For the text-containing cell, return its midpoint in (X, Y) coordinate format. 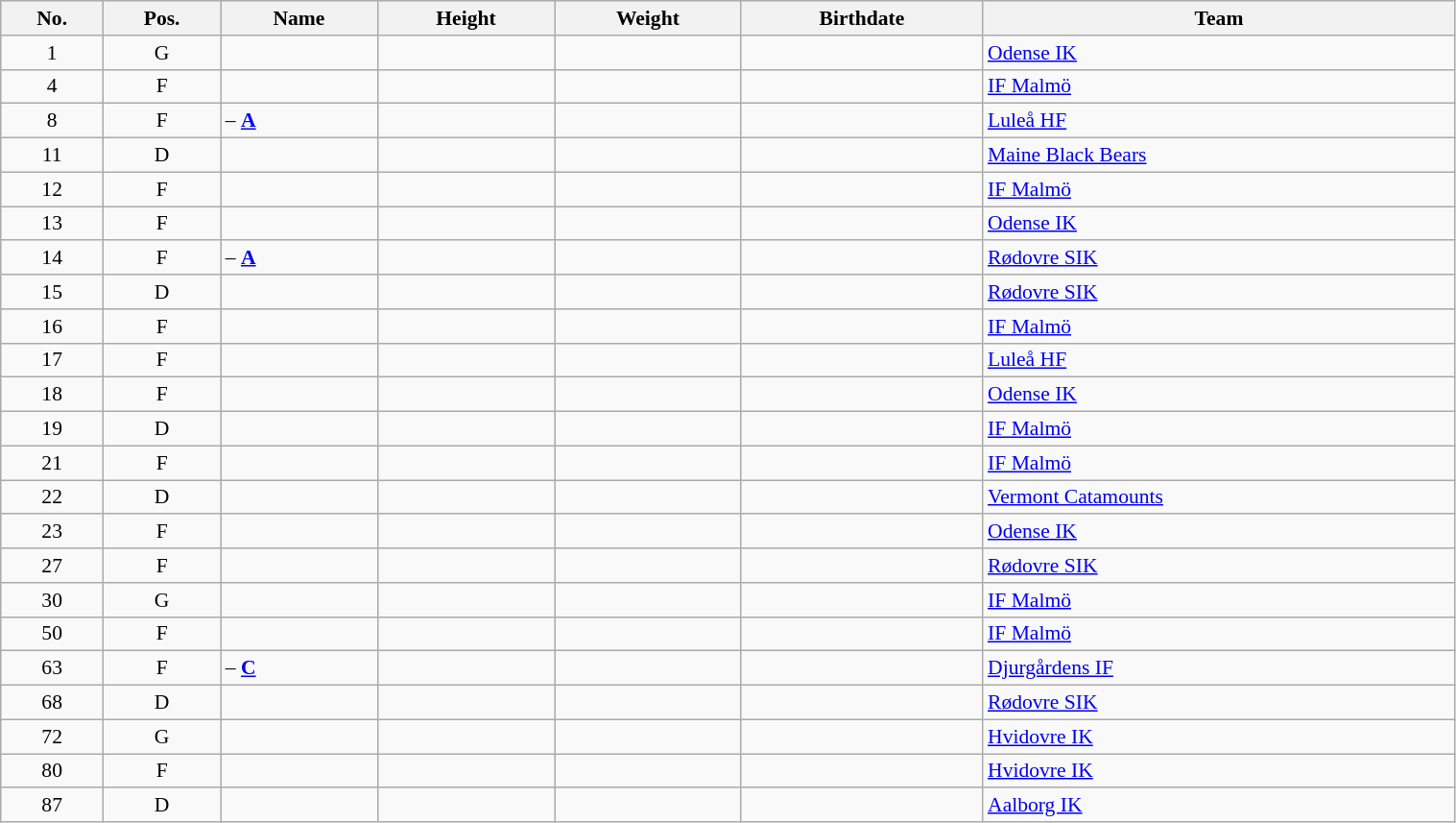
13 (52, 224)
Aalborg IK (1219, 806)
23 (52, 532)
68 (52, 703)
Height (466, 18)
87 (52, 806)
Weight (648, 18)
14 (52, 258)
12 (52, 189)
1 (52, 53)
15 (52, 292)
Maine Black Bears (1219, 156)
50 (52, 634)
16 (52, 327)
18 (52, 395)
19 (52, 429)
No. (52, 18)
Djurgårdens IF (1219, 668)
Birthdate (862, 18)
11 (52, 156)
72 (52, 737)
Pos. (162, 18)
17 (52, 360)
8 (52, 121)
Team (1219, 18)
4 (52, 86)
22 (52, 497)
63 (52, 668)
– C (299, 668)
80 (52, 771)
27 (52, 566)
30 (52, 600)
21 (52, 463)
Name (299, 18)
Vermont Catamounts (1219, 497)
